Return the (x, y) coordinate for the center point of the cell that contains the specified text.  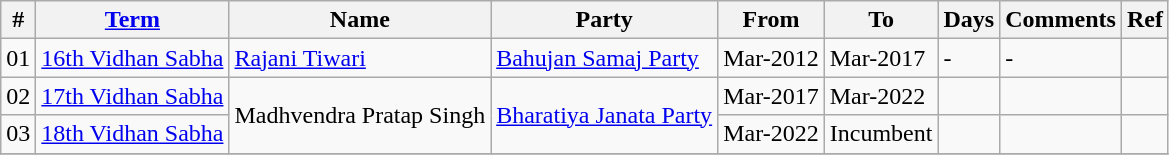
Name (360, 20)
Days (969, 20)
Term (132, 20)
To (881, 20)
# (18, 20)
03 (18, 134)
01 (18, 58)
From (772, 20)
Madhvendra Pratap Singh (360, 115)
Incumbent (881, 134)
Comments (1061, 20)
16th Vidhan Sabha (132, 58)
Bharatiya Janata Party (604, 115)
18th Vidhan Sabha (132, 134)
Ref (1144, 20)
02 (18, 96)
17th Vidhan Sabha (132, 96)
Party (604, 20)
Bahujan Samaj Party (604, 58)
Mar-2012 (772, 58)
Rajani Tiwari (360, 58)
